For the text-containing cell, return its midpoint in (X, Y) coordinate format. 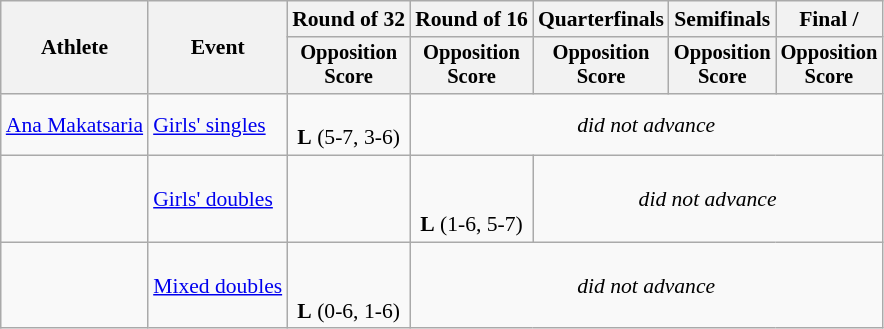
Girls' doubles (218, 200)
Quarterfinals (601, 19)
L (0-6, 1-6) (348, 286)
Round of 32 (348, 19)
Final / (830, 19)
Girls' singles (218, 124)
L (1-6, 5-7) (472, 200)
Ana Makatsaria (74, 124)
Athlete (74, 48)
Event (218, 48)
L (5-7, 3-6) (348, 124)
Mixed doubles (218, 286)
Round of 16 (472, 19)
Semifinals (722, 19)
